Detect which cell encompasses the target text, then output its (X, Y) center coordinate. 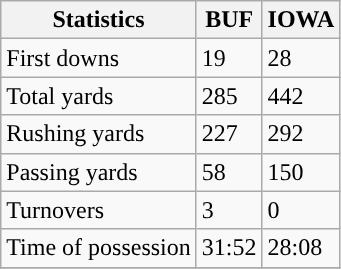
285 (229, 96)
3 (229, 210)
Time of possession (99, 248)
First downs (99, 58)
Passing yards (99, 172)
0 (301, 210)
Rushing yards (99, 134)
IOWA (301, 20)
150 (301, 172)
19 (229, 58)
227 (229, 134)
Total yards (99, 96)
28:08 (301, 248)
28 (301, 58)
292 (301, 134)
442 (301, 96)
Statistics (99, 20)
BUF (229, 20)
Turnovers (99, 210)
31:52 (229, 248)
58 (229, 172)
